Identify which cell holds the provided text, then report its [X, Y] central coordinate. 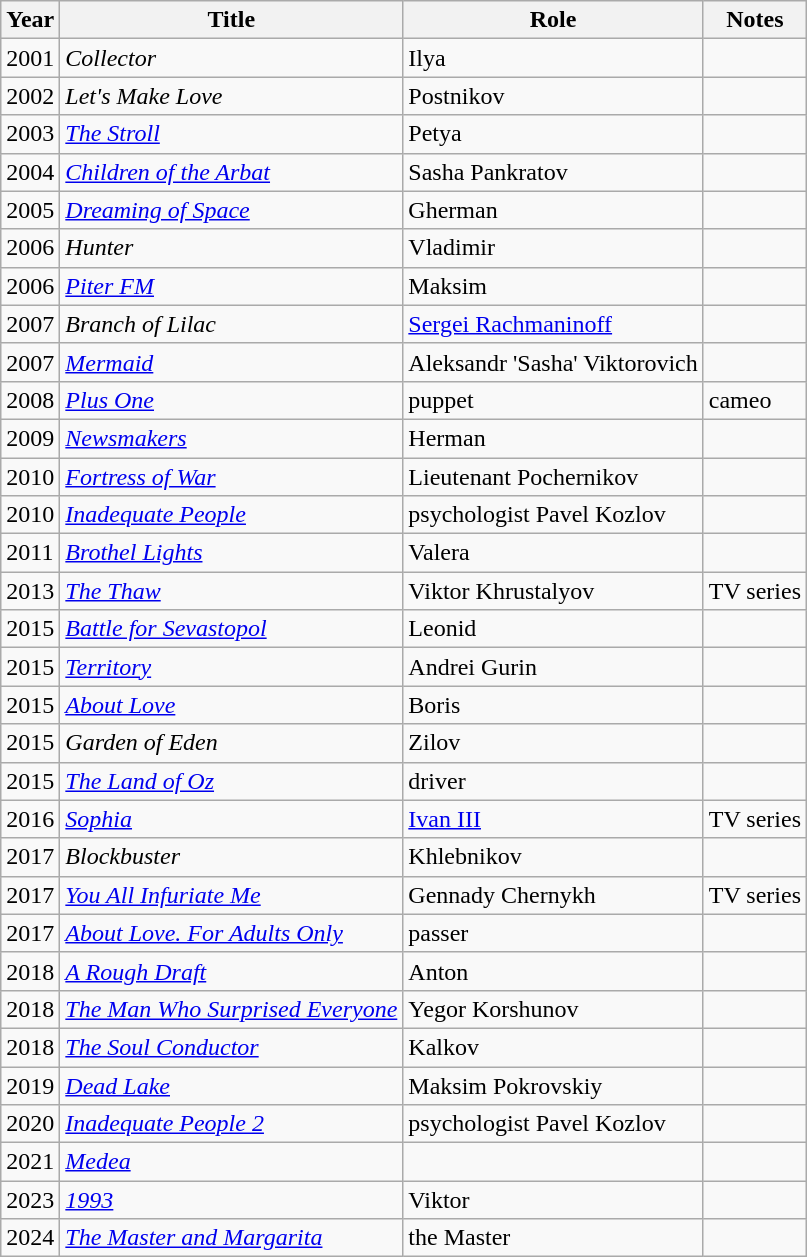
Kalkov [553, 1047]
Brothel Lights [232, 553]
Blockbuster [232, 857]
Vladimir [553, 248]
Inadequate People [232, 515]
Viktor [553, 1200]
The Man Who Surprised Everyone [232, 1009]
Year [30, 20]
Territory [232, 667]
Maksim [553, 286]
Dreaming of Space [232, 210]
The Thaw [232, 591]
Sergei Rachmaninoff [553, 324]
Petya [553, 134]
puppet [553, 400]
Yegor Korshunov [553, 1009]
2003 [30, 134]
Anton [553, 971]
Dead Lake [232, 1085]
Garden of Eden [232, 743]
Herman [553, 438]
2001 [30, 58]
2013 [30, 591]
1993 [232, 1200]
2002 [30, 96]
Andrei Gurin [553, 667]
You All Infuriate Me [232, 895]
2004 [30, 172]
2011 [30, 553]
cameo [754, 400]
Let's Make Love [232, 96]
Newsmakers [232, 438]
Fortress of War [232, 477]
2023 [30, 1200]
Ilya [553, 58]
Gherman [553, 210]
The Land of Oz [232, 781]
passer [553, 933]
Branch of Lilac [232, 324]
Mermaid [232, 362]
Plus One [232, 400]
The Stroll [232, 134]
Leonid [553, 629]
Title [232, 20]
2009 [30, 438]
driver [553, 781]
Medea [232, 1162]
Khlebnikov [553, 857]
The Soul Conductor [232, 1047]
A Rough Draft [232, 971]
About Love. For Adults Only [232, 933]
Ivan III [553, 819]
Children of the Arbat [232, 172]
Valera [553, 553]
2016 [30, 819]
Gennady Chernykh [553, 895]
2005 [30, 210]
Battle for Sevastopol [232, 629]
Hunter [232, 248]
Lieutenant Pochernikov [553, 477]
Viktor Khrustalyov [553, 591]
Inadequate People 2 [232, 1124]
2024 [30, 1238]
2021 [30, 1162]
2008 [30, 400]
Piter FM [232, 286]
2019 [30, 1085]
Sasha Pankratov [553, 172]
Aleksandr 'Sasha' Viktorovich [553, 362]
Postnikov [553, 96]
Zilov [553, 743]
the Master [553, 1238]
Role [553, 20]
Collector [232, 58]
Maksim Pokrovskiy [553, 1085]
The Master and Margarita [232, 1238]
Boris [553, 705]
Notes [754, 20]
Sophia [232, 819]
About Love [232, 705]
2020 [30, 1124]
